Search for the cell housing the specified text and yield its [X, Y] center coordinate. 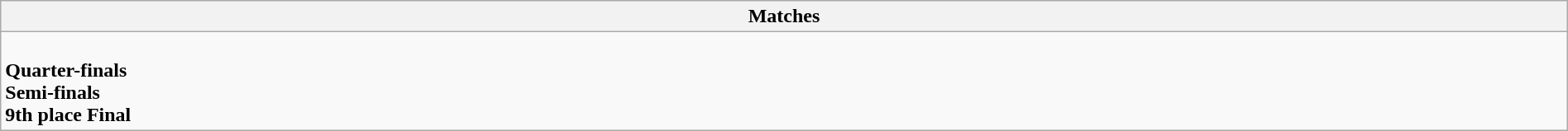
Matches [784, 16]
Quarter-finals Semi-finals 9th place Final [784, 81]
